From the cell containing the given text, extract its center point as (x, y) coordinate. 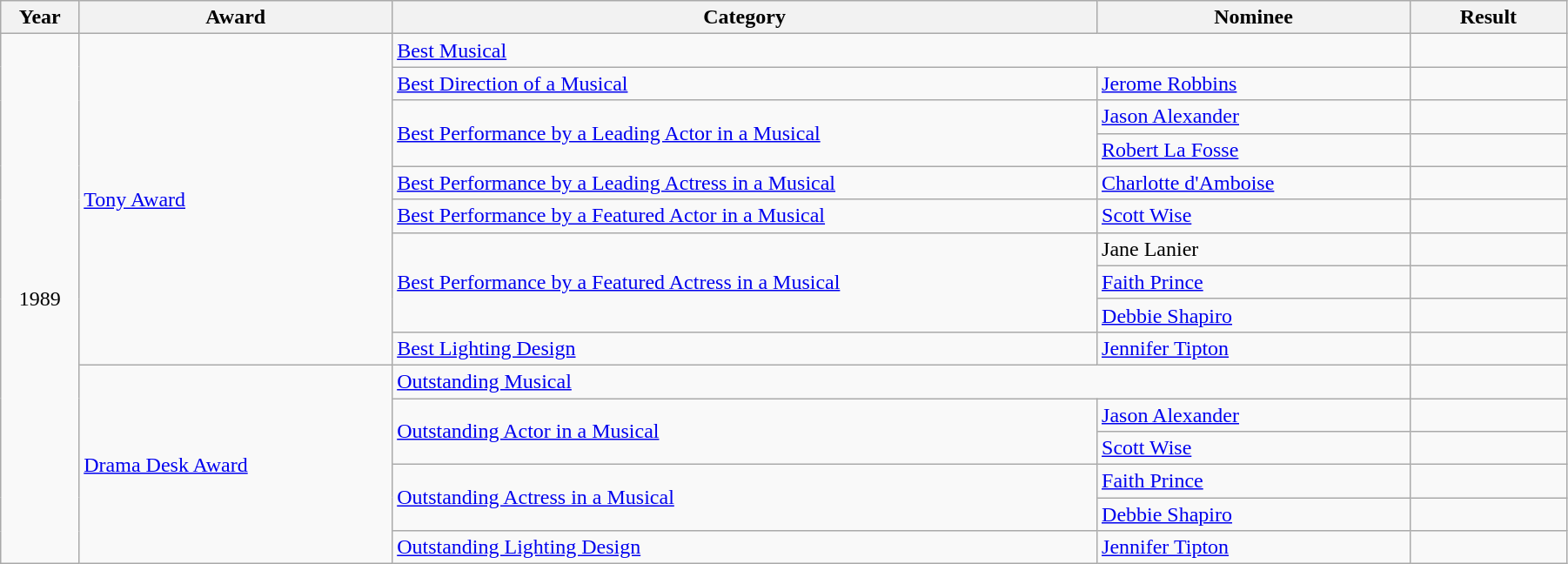
Best Performance by a Featured Actress in a Musical (745, 282)
Jane Lanier (1254, 249)
Result (1488, 17)
Charlotte d'Amboise (1254, 183)
Best Direction of a Musical (745, 84)
Robert La Fosse (1254, 150)
Jerome Robbins (1254, 84)
Outstanding Actress in a Musical (745, 498)
Drama Desk Award (236, 464)
Tony Award (236, 200)
1989 (40, 299)
Outstanding Lighting Design (745, 547)
Nominee (1254, 17)
Best Performance by a Leading Actor in a Musical (745, 133)
Best Performance by a Featured Actor in a Musical (745, 216)
Year (40, 17)
Outstanding Actor in a Musical (745, 432)
Award (236, 17)
Best Lighting Design (745, 348)
Best Musical (901, 50)
Best Performance by a Leading Actress in a Musical (745, 183)
Outstanding Musical (901, 381)
Category (745, 17)
